Determine the (X, Y) coordinate at the center of the cell enclosing the given text.  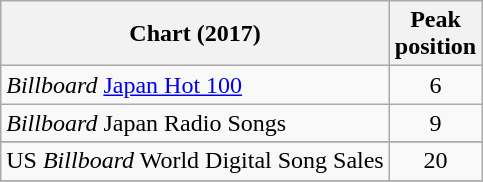
US Billboard World Digital Song Sales (195, 161)
20 (435, 161)
9 (435, 123)
6 (435, 85)
Peakposition (435, 34)
Billboard Japan Radio Songs (195, 123)
Chart (2017) (195, 34)
Billboard Japan Hot 100 (195, 85)
